Capture the cell that displays the provided text and extract its (X, Y) central coordinate. 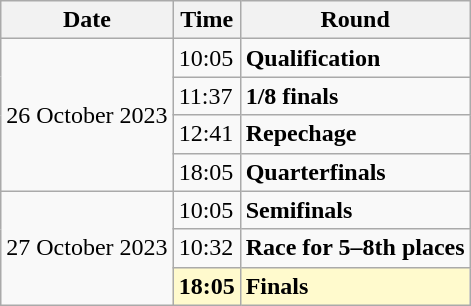
10:32 (206, 248)
1/8 finals (355, 96)
Repechage (355, 134)
Date (87, 20)
26 October 2023 (87, 115)
Finals (355, 286)
12:41 (206, 134)
Race for 5–8th places (355, 248)
11:37 (206, 96)
Qualification (355, 58)
Quarterfinals (355, 172)
Semifinals (355, 210)
27 October 2023 (87, 248)
Round (355, 20)
Time (206, 20)
